Capture the cell that displays the provided text and extract its (x, y) central coordinate. 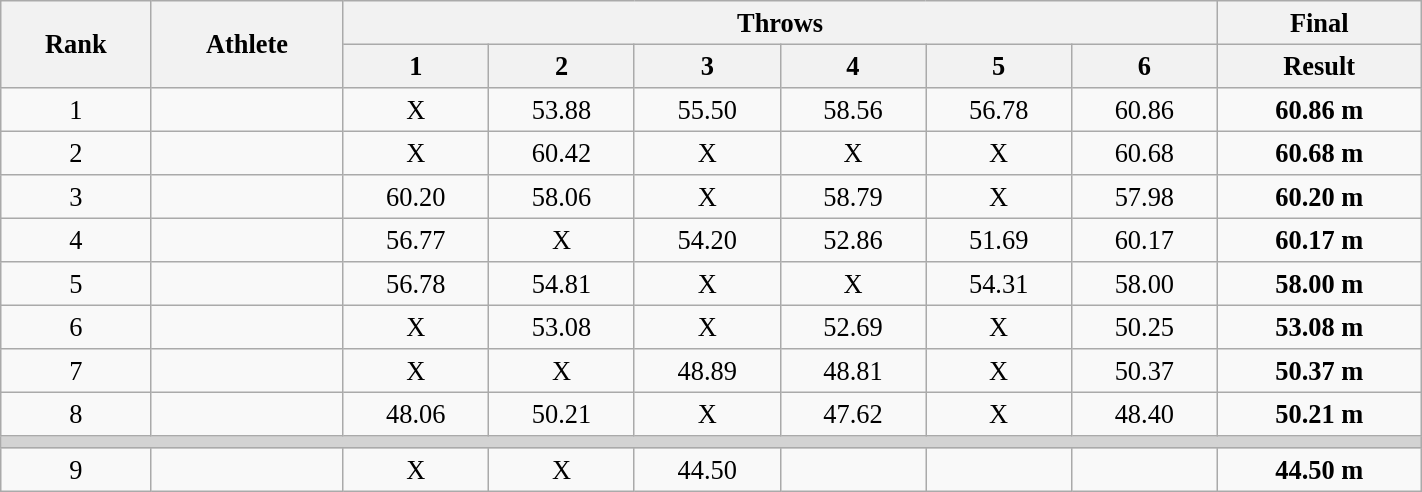
60.42 (562, 153)
60.17 m (1319, 240)
58.06 (562, 197)
Athlete (247, 44)
54.31 (999, 284)
54.81 (562, 284)
58.00 m (1319, 284)
57.98 (1145, 197)
50.21 m (1319, 414)
Result (1319, 66)
60.68 m (1319, 153)
53.08 (562, 327)
Final (1319, 22)
48.40 (1145, 414)
52.86 (853, 240)
60.17 (1145, 240)
60.20 m (1319, 197)
58.00 (1145, 284)
50.37 (1145, 371)
48.06 (416, 414)
51.69 (999, 240)
47.62 (853, 414)
44.50 (707, 470)
48.81 (853, 371)
60.20 (416, 197)
60.86 m (1319, 109)
48.89 (707, 371)
58.56 (853, 109)
54.20 (707, 240)
53.88 (562, 109)
44.50 m (1319, 470)
50.37 m (1319, 371)
50.21 (562, 414)
58.79 (853, 197)
Rank (76, 44)
53.08 m (1319, 327)
60.68 (1145, 153)
9 (76, 470)
50.25 (1145, 327)
Throws (780, 22)
52.69 (853, 327)
7 (76, 371)
60.86 (1145, 109)
55.50 (707, 109)
8 (76, 414)
56.77 (416, 240)
